Extract the [X, Y] coordinate from the center of the cell holding the provided text.  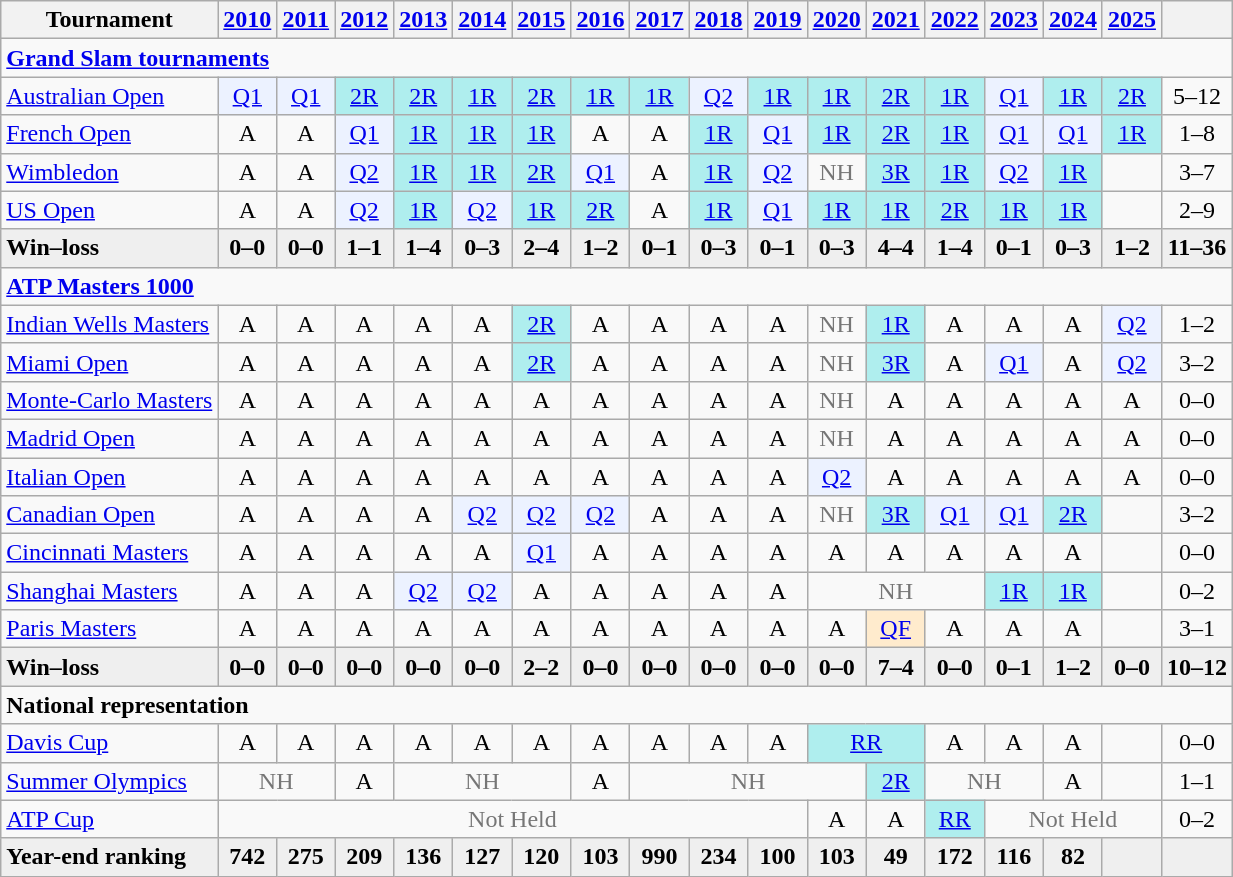
2012 [364, 20]
QF [896, 629]
Paris Masters [110, 629]
Indian Wells Masters [110, 324]
Year-end ranking [110, 857]
2–9 [1196, 210]
ATP Cup [110, 819]
82 [1072, 857]
Monte-Carlo Masters [110, 400]
French Open [110, 134]
2016 [600, 20]
3–1 [1196, 629]
136 [424, 857]
2014 [482, 20]
100 [778, 857]
Canadian Open [110, 515]
120 [542, 857]
2013 [424, 20]
275 [306, 857]
990 [660, 857]
2011 [306, 20]
Tournament [110, 20]
10–12 [1196, 667]
2020 [836, 20]
2017 [660, 20]
2023 [1014, 20]
Miami Open [110, 362]
2018 [718, 20]
2022 [954, 20]
5–12 [1196, 96]
2010 [248, 20]
234 [718, 857]
US Open [110, 210]
Summer Olympics [110, 781]
2–4 [542, 248]
Davis Cup [110, 743]
2019 [778, 20]
2015 [542, 20]
2024 [1072, 20]
National representation [617, 705]
Grand Slam tournaments [617, 58]
116 [1014, 857]
2021 [896, 20]
Madrid Open [110, 438]
1–8 [1196, 134]
742 [248, 857]
Italian Open [110, 477]
Wimbledon [110, 172]
7–4 [896, 667]
11–36 [1196, 248]
Australian Open [110, 96]
3–7 [1196, 172]
4–4 [896, 248]
127 [482, 857]
Cincinnati Masters [110, 553]
2025 [1132, 20]
49 [896, 857]
Shanghai Masters [110, 591]
ATP Masters 1000 [617, 286]
172 [954, 857]
209 [364, 857]
2–2 [542, 667]
